Locate the cell with the specified text and output its [X, Y] center coordinate. 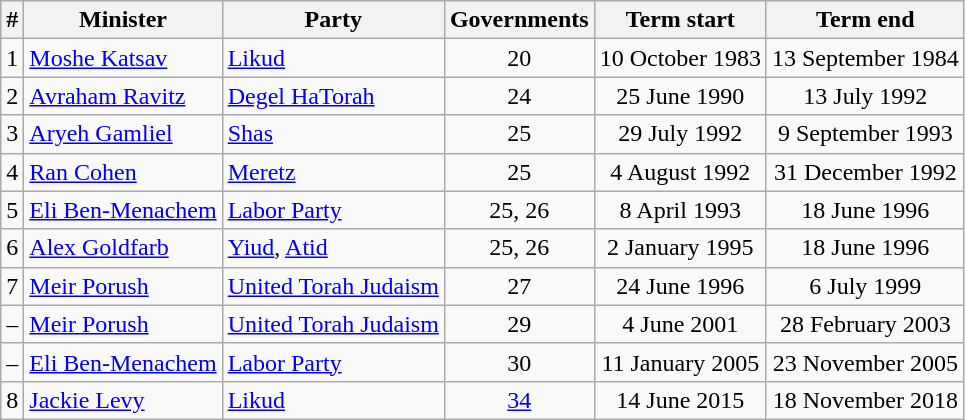
# [12, 20]
Meretz [333, 172]
Degel HaTorah [333, 96]
13 September 1984 [865, 58]
34 [519, 400]
9 September 1993 [865, 134]
Party [333, 20]
10 October 1983 [680, 58]
31 December 1992 [865, 172]
11 January 2005 [680, 362]
8 [12, 400]
24 June 1996 [680, 286]
6 July 1999 [865, 286]
30 [519, 362]
29 [519, 324]
4 June 2001 [680, 324]
25 June 1990 [680, 96]
Yiud, Atid [333, 248]
20 [519, 58]
14 June 2015 [680, 400]
Alex Goldfarb [123, 248]
4 [12, 172]
1 [12, 58]
2 [12, 96]
28 February 2003 [865, 324]
Minister [123, 20]
24 [519, 96]
5 [12, 210]
Moshe Katsav [123, 58]
Avraham Ravitz [123, 96]
6 [12, 248]
Governments [519, 20]
7 [12, 286]
Ran Cohen [123, 172]
Aryeh Gamliel [123, 134]
Jackie Levy [123, 400]
23 November 2005 [865, 362]
8 April 1993 [680, 210]
3 [12, 134]
2 January 1995 [680, 248]
4 August 1992 [680, 172]
Shas [333, 134]
18 November 2018 [865, 400]
29 July 1992 [680, 134]
Term start [680, 20]
13 July 1992 [865, 96]
Term end [865, 20]
27 [519, 286]
